Return (X, Y) of the center of cell containing provided text 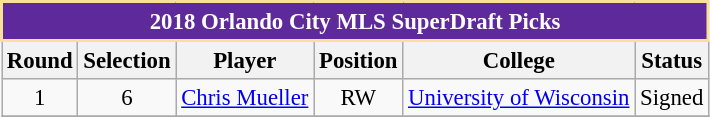
2018 Orlando City MLS SuperDraft Picks (356, 22)
Chris Mueller (245, 98)
Signed (672, 98)
Player (245, 60)
Selection (127, 60)
Position (358, 60)
RW (358, 98)
1 (40, 98)
College (519, 60)
6 (127, 98)
Round (40, 60)
University of Wisconsin (519, 98)
Status (672, 60)
